Extract the [x, y] coordinate from the center of the cell holding the provided text.  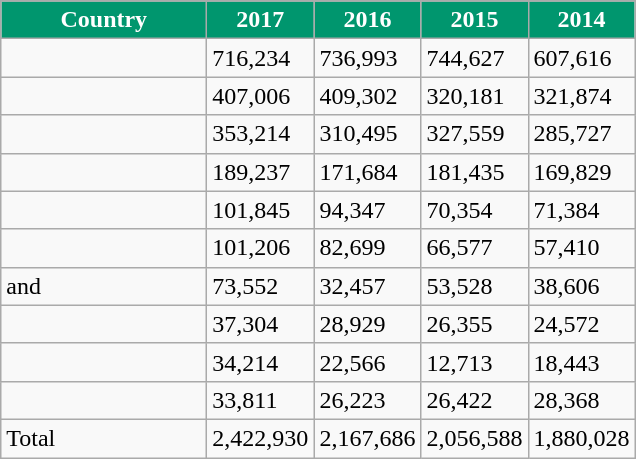
181,435 [474, 172]
94,347 [368, 210]
1,880,028 [582, 438]
82,699 [368, 248]
169,829 [582, 172]
409,302 [368, 96]
2,167,686 [368, 438]
and [104, 286]
189,237 [260, 172]
73,552 [260, 286]
736,993 [368, 58]
26,223 [368, 400]
66,577 [474, 248]
22,566 [368, 362]
12,713 [474, 362]
607,616 [582, 58]
2015 [474, 20]
57,410 [582, 248]
53,528 [474, 286]
70,354 [474, 210]
353,214 [260, 134]
321,874 [582, 96]
171,684 [368, 172]
716,234 [260, 58]
2016 [368, 20]
407,006 [260, 96]
101,845 [260, 210]
34,214 [260, 362]
Country [104, 20]
2014 [582, 20]
2,422,930 [260, 438]
2017 [260, 20]
310,495 [368, 134]
26,355 [474, 324]
24,572 [582, 324]
37,304 [260, 324]
Total [104, 438]
101,206 [260, 248]
18,443 [582, 362]
38,606 [582, 286]
285,727 [582, 134]
28,368 [582, 400]
28,929 [368, 324]
320,181 [474, 96]
744,627 [474, 58]
32,457 [368, 286]
26,422 [474, 400]
71,384 [582, 210]
327,559 [474, 134]
33,811 [260, 400]
2,056,588 [474, 438]
